Scan for the cell matching the given text and deliver its (x, y) coordinate at center. 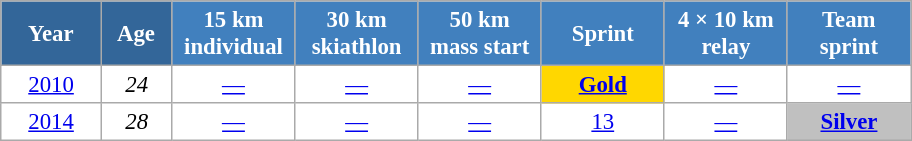
2014 (52, 122)
Year (52, 34)
2010 (52, 85)
50 km mass start (480, 34)
Silver (848, 122)
Age (136, 34)
Team sprint (848, 34)
13 (602, 122)
24 (136, 85)
28 (136, 122)
30 km skiathlon (356, 34)
15 km individual (234, 34)
Sprint (602, 34)
4 × 10 km relay (726, 34)
Gold (602, 85)
